Provide the [X, Y] coordinate of the cell's center where the given text is located.  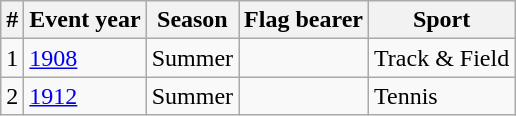
Tennis [441, 96]
Sport [441, 20]
2 [12, 96]
1908 [85, 58]
Track & Field [441, 58]
1912 [85, 96]
1 [12, 58]
Flag bearer [304, 20]
# [12, 20]
Event year [85, 20]
Season [192, 20]
